Provide the (x, y) coordinate of the cell's center where the given text is located.  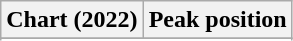
Chart (2022) (72, 20)
Peak position (218, 20)
